Determine the [X, Y] coordinate at the center of the cell enclosing the given text.  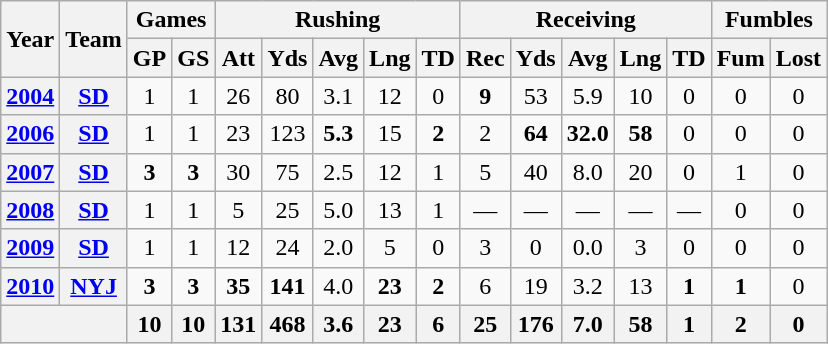
2007 [30, 172]
Fumbles [768, 20]
5.0 [338, 210]
7.0 [588, 324]
Lost [798, 58]
4.0 [338, 286]
141 [288, 286]
19 [536, 286]
2.5 [338, 172]
2.0 [338, 248]
GS [194, 58]
35 [238, 286]
131 [238, 324]
Games [170, 20]
3.2 [588, 286]
Receiving [586, 20]
5.3 [338, 134]
3.6 [338, 324]
468 [288, 324]
2010 [30, 286]
32.0 [588, 134]
5.9 [588, 96]
26 [238, 96]
3.1 [338, 96]
2004 [30, 96]
Team [94, 39]
2009 [30, 248]
53 [536, 96]
2006 [30, 134]
GP [149, 58]
176 [536, 324]
80 [288, 96]
20 [640, 172]
0.0 [588, 248]
40 [536, 172]
123 [288, 134]
30 [238, 172]
Att [238, 58]
Rushing [338, 20]
NYJ [94, 286]
Rec [485, 58]
Fum [740, 58]
Year [30, 39]
64 [536, 134]
8.0 [588, 172]
2008 [30, 210]
75 [288, 172]
15 [390, 134]
24 [288, 248]
9 [485, 96]
